Scan for the cell matching the given text and deliver its [X, Y] coordinate at center. 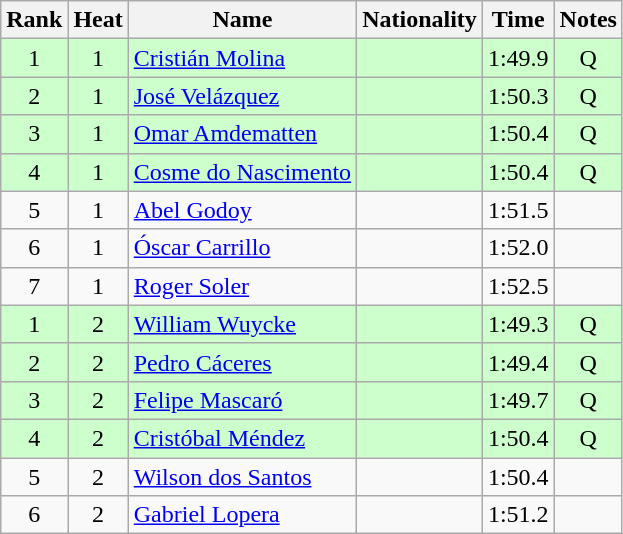
Rank [34, 20]
Gabriel Lopera [242, 515]
Time [518, 20]
Cristián Molina [242, 58]
1:49.3 [518, 324]
Cosme do Nascimento [242, 172]
Abel Godoy [242, 210]
José Velázquez [242, 96]
Wilson dos Santos [242, 477]
1:49.7 [518, 400]
Nationality [420, 20]
Cristóbal Méndez [242, 438]
1:50.3 [518, 96]
Pedro Cáceres [242, 362]
Notes [588, 20]
1:52.0 [518, 248]
Name [242, 20]
7 [34, 286]
1:49.9 [518, 58]
Roger Soler [242, 286]
Óscar Carrillo [242, 248]
Omar Amdematten [242, 134]
1:49.4 [518, 362]
William Wuycke [242, 324]
Heat [98, 20]
Felipe Mascaró [242, 400]
1:51.2 [518, 515]
1:52.5 [518, 286]
1:51.5 [518, 210]
